For the text-containing cell, return its midpoint in (X, Y) coordinate format. 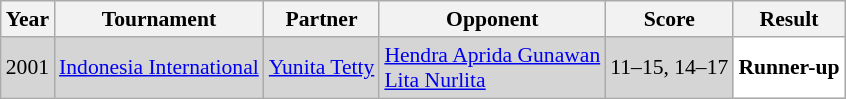
Hendra Aprida Gunawan Lita Nurlita (492, 68)
11–15, 14–17 (669, 68)
Opponent (492, 19)
2001 (28, 68)
Indonesia International (159, 68)
Result (788, 19)
Score (669, 19)
Tournament (159, 19)
Runner-up (788, 68)
Year (28, 19)
Partner (322, 19)
Yunita Tetty (322, 68)
